Determine the (X, Y) coordinate at the center of the cell enclosing the given text.  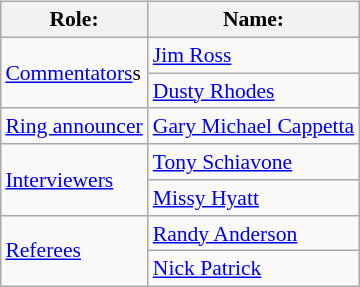
Interviewers (74, 180)
Jim Ross (254, 55)
Dusty Rhodes (254, 91)
Referees (74, 250)
Nick Patrick (254, 269)
Gary Michael Cappetta (254, 126)
Role: (74, 20)
Randy Anderson (254, 233)
Commentatorss (74, 72)
Missy Hyatt (254, 198)
Ring announcer (74, 126)
Name: (254, 20)
Tony Schiavone (254, 162)
